Scan for the cell matching the given text and deliver its [X, Y] coordinate at center. 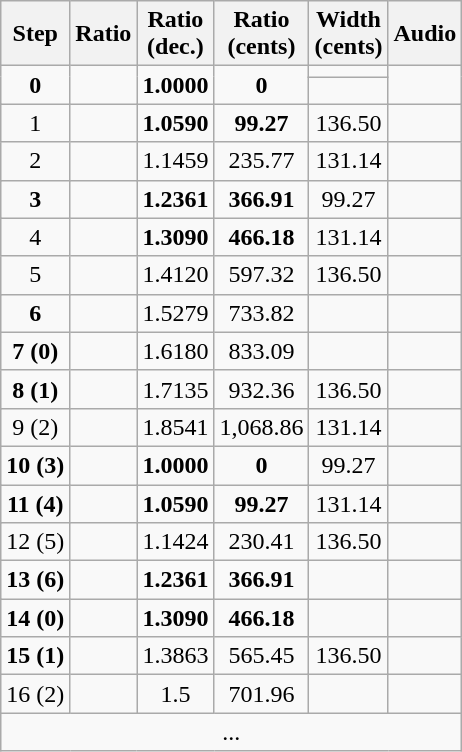
7 (0) [36, 351]
1.1459 [176, 161]
12 (5) [36, 542]
1.5279 [176, 313]
6 [36, 313]
932.36 [262, 389]
5 [36, 275]
1.4120 [176, 275]
1.7135 [176, 389]
3 [36, 199]
1.3863 [176, 656]
1,068.86 [262, 427]
15 (1) [36, 656]
Width(cents) [348, 34]
11 (4) [36, 503]
Ratio(cents) [262, 34]
Ratio(dec.) [176, 34]
1.6180 [176, 351]
4 [36, 237]
... [232, 732]
Audio [425, 34]
1.1424 [176, 542]
10 (3) [36, 465]
733.82 [262, 313]
1.5 [176, 694]
2 [36, 161]
701.96 [262, 694]
13 (6) [36, 580]
1 [36, 123]
1.8541 [176, 427]
235.77 [262, 161]
Step [36, 34]
230.41 [262, 542]
14 (0) [36, 618]
565.45 [262, 656]
Ratio [104, 34]
833.09 [262, 351]
8 (1) [36, 389]
9 (2) [36, 427]
597.32 [262, 275]
16 (2) [36, 694]
